Pinpoint the cell where the given text exists, returning its (X, Y) midpoint coordinate. 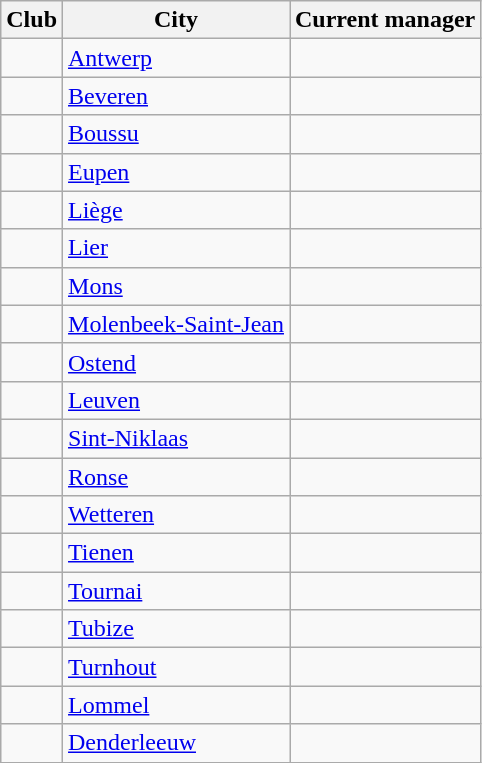
Wetteren (176, 515)
Ronse (176, 477)
Eupen (176, 172)
Denderleeuw (176, 743)
Mons (176, 286)
Liège (176, 210)
Turnhout (176, 667)
Ostend (176, 362)
Lier (176, 248)
Boussu (176, 134)
Leuven (176, 400)
Club (32, 20)
Lommel (176, 705)
Tienen (176, 553)
Current manager (386, 20)
Sint-Niklaas (176, 438)
Antwerp (176, 58)
Molenbeek-Saint-Jean (176, 324)
Beveren (176, 96)
City (176, 20)
Tubize (176, 629)
Tournai (176, 591)
